Provide the (X, Y) coordinate of the cell's center where the given text is located.  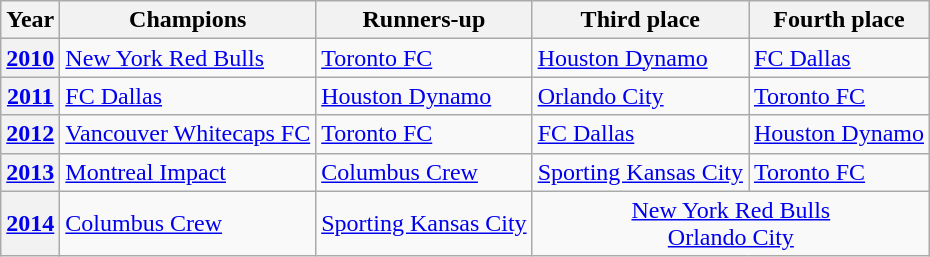
Fourth place (838, 20)
Year (30, 20)
Runners-up (424, 20)
Third place (640, 20)
Orlando City (640, 96)
2010 (30, 58)
2012 (30, 134)
New York Red Bulls (188, 58)
2014 (30, 224)
2013 (30, 172)
New York Red Bulls Orlando City (730, 224)
Champions (188, 20)
Vancouver Whitecaps FC (188, 134)
Montreal Impact (188, 172)
2011 (30, 96)
